Provide the (x, y) coordinate of the cell's center where the given text is located.  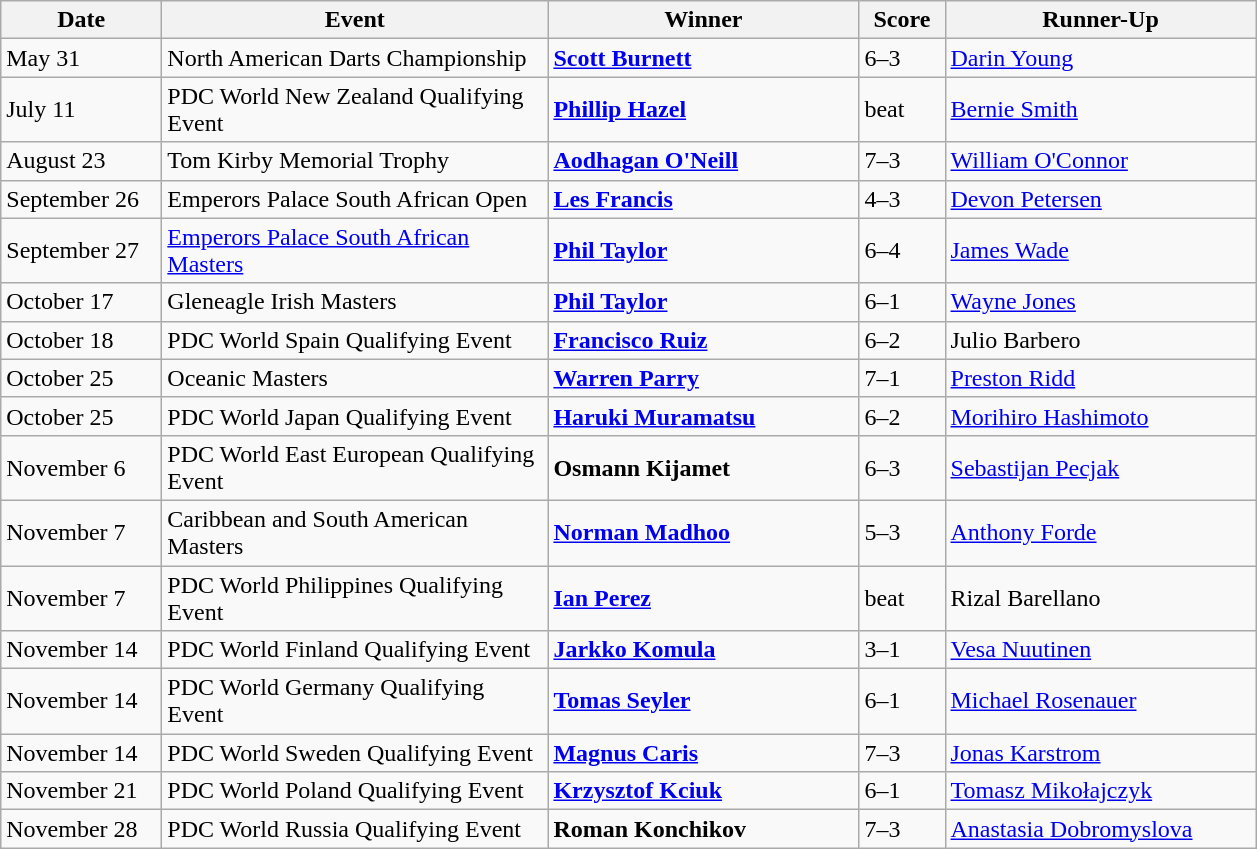
Score (902, 20)
North American Darts Championship (355, 58)
Date (82, 20)
PDC World East European Qualifying Event (355, 468)
November 6 (82, 468)
Magnus Caris (704, 753)
Tomasz Mikołajczyk (1100, 791)
July 11 (82, 110)
November 21 (82, 791)
Winner (704, 20)
Warren Parry (704, 378)
Michael Rosenauer (1100, 702)
Aodhagan O'Neill (704, 161)
PDC World Finland Qualifying Event (355, 650)
Krzysztof Kciuk (704, 791)
Les Francis (704, 199)
Jonas Karstrom (1100, 753)
Oceanic Masters (355, 378)
Darin Young (1100, 58)
September 27 (82, 250)
Rizal Barellano (1100, 598)
7–1 (902, 378)
Roman Konchikov (704, 829)
PDC World Poland Qualifying Event (355, 791)
6–4 (902, 250)
November 28 (82, 829)
September 26 (82, 199)
PDC World New Zealand Qualifying Event (355, 110)
Devon Petersen (1100, 199)
Phillip Hazel (704, 110)
James Wade (1100, 250)
Anastasia Dobromyslova (1100, 829)
Vesa Nuutinen (1100, 650)
Sebastijan Pecjak (1100, 468)
Julio Barbero (1100, 340)
Ian Perez (704, 598)
5–3 (902, 532)
PDC World Spain Qualifying Event (355, 340)
Emperors Palace South African Open (355, 199)
October 17 (82, 302)
Runner-Up (1100, 20)
Anthony Forde (1100, 532)
PDC World Sweden Qualifying Event (355, 753)
PDC World Russia Qualifying Event (355, 829)
August 23 (82, 161)
PDC World Japan Qualifying Event (355, 416)
PDC World Germany Qualifying Event (355, 702)
William O'Connor (1100, 161)
Caribbean and South American Masters (355, 532)
Emperors Palace South African Masters (355, 250)
May 31 (82, 58)
Bernie Smith (1100, 110)
Norman Madhoo (704, 532)
4–3 (902, 199)
3–1 (902, 650)
Wayne Jones (1100, 302)
Haruki Muramatsu (704, 416)
Gleneagle Irish Masters (355, 302)
PDC World Philippines Qualifying Event (355, 598)
Scott Burnett (704, 58)
Tom Kirby Memorial Trophy (355, 161)
October 18 (82, 340)
Osmann Kijamet (704, 468)
Morihiro Hashimoto (1100, 416)
Jarkko Komula (704, 650)
Event (355, 20)
Francisco Ruiz (704, 340)
Tomas Seyler (704, 702)
Preston Ridd (1100, 378)
